Find where the given text appears and provide that cell's center as (X, Y) coordinate. 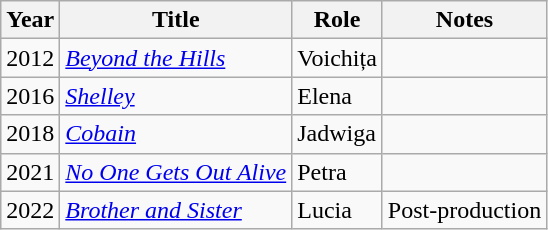
Beyond the Hills (176, 58)
Petra (338, 172)
Post-production (464, 210)
No One Gets Out Alive (176, 172)
Brother and Sister (176, 210)
Role (338, 20)
2012 (30, 58)
2022 (30, 210)
Shelley (176, 96)
Notes (464, 20)
2021 (30, 172)
Voichița (338, 58)
Title (176, 20)
Cobain (176, 134)
Elena (338, 96)
2016 (30, 96)
2018 (30, 134)
Year (30, 20)
Lucia (338, 210)
Jadwiga (338, 134)
